Provide the [X, Y] coordinate of the cell's center where the given text is located.  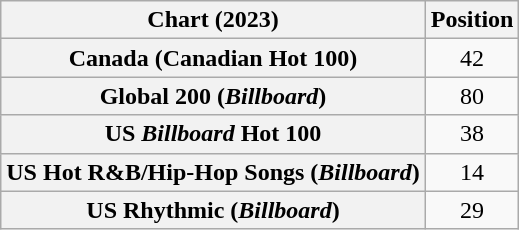
US Billboard Hot 100 [213, 134]
42 [472, 58]
Global 200 (Billboard) [213, 96]
US Hot R&B/Hip-Hop Songs (Billboard) [213, 172]
Position [472, 20]
38 [472, 134]
US Rhythmic (Billboard) [213, 210]
14 [472, 172]
Canada (Canadian Hot 100) [213, 58]
Chart (2023) [213, 20]
80 [472, 96]
29 [472, 210]
